Detect which cell encompasses the target text, then output its (x, y) center coordinate. 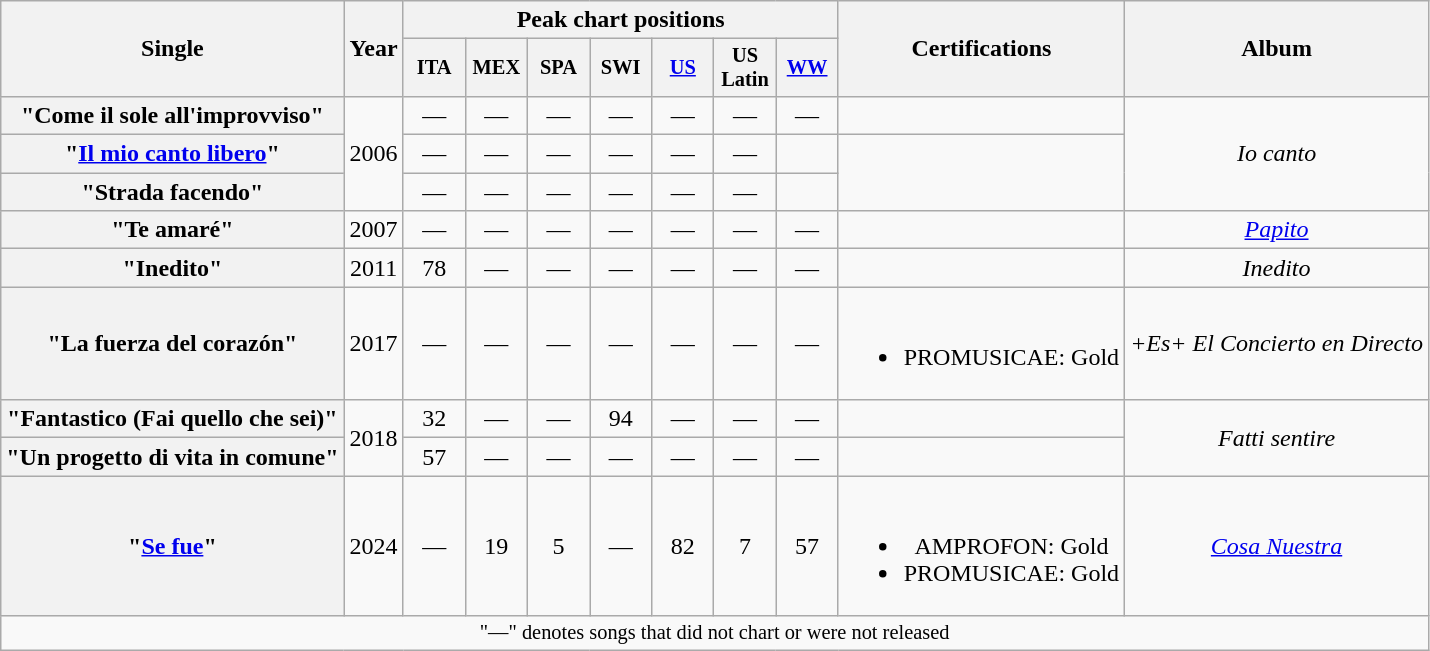
2018 (374, 438)
Cosa Nuestra (1277, 546)
19 (496, 546)
82 (683, 546)
32 (434, 419)
"Come il sole all'improvviso" (172, 115)
+Es+ El Concierto en Directo (1277, 344)
Fatti sentire (1277, 438)
"Te amaré" (172, 230)
PROMUSICAE: Gold (981, 344)
Peak chart positions (620, 20)
SPA (558, 68)
78 (434, 268)
SWI (621, 68)
7 (745, 546)
Year (374, 49)
"Un progetto di vita in comune" (172, 457)
USLatin (745, 68)
Album (1277, 49)
ITA (434, 68)
94 (621, 419)
US (683, 68)
5 (558, 546)
WW (807, 68)
Inedito (1277, 268)
"La fuerza del corazón" (172, 344)
2007 (374, 230)
AMPROFON: GoldPROMUSICAE: Gold (981, 546)
"Se fue" (172, 546)
2011 (374, 268)
Certifications (981, 49)
Io canto (1277, 153)
2017 (374, 344)
MEX (496, 68)
"—" denotes songs that did not chart or were not released (715, 633)
Single (172, 49)
2006 (374, 153)
Papito (1277, 230)
"Inedito" (172, 268)
"Strada facendo" (172, 192)
"Fantastico (Fai quello che sei)" (172, 419)
2024 (374, 546)
"Il mio canto libero" (172, 154)
